From the cell containing the given text, extract its center point as [X, Y] coordinate. 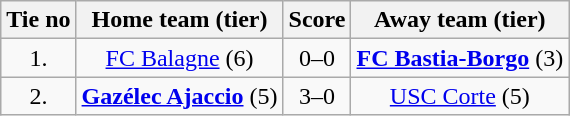
Away team (tier) [460, 20]
Tie no [38, 20]
Home team (tier) [180, 20]
3–0 [317, 96]
0–0 [317, 58]
USC Corte (5) [460, 96]
FC Balagne (6) [180, 58]
Score [317, 20]
1. [38, 58]
2. [38, 96]
Gazélec Ajaccio (5) [180, 96]
FC Bastia-Borgo (3) [460, 58]
